Extract the [X, Y] coordinate from the center of the cell holding the provided text.  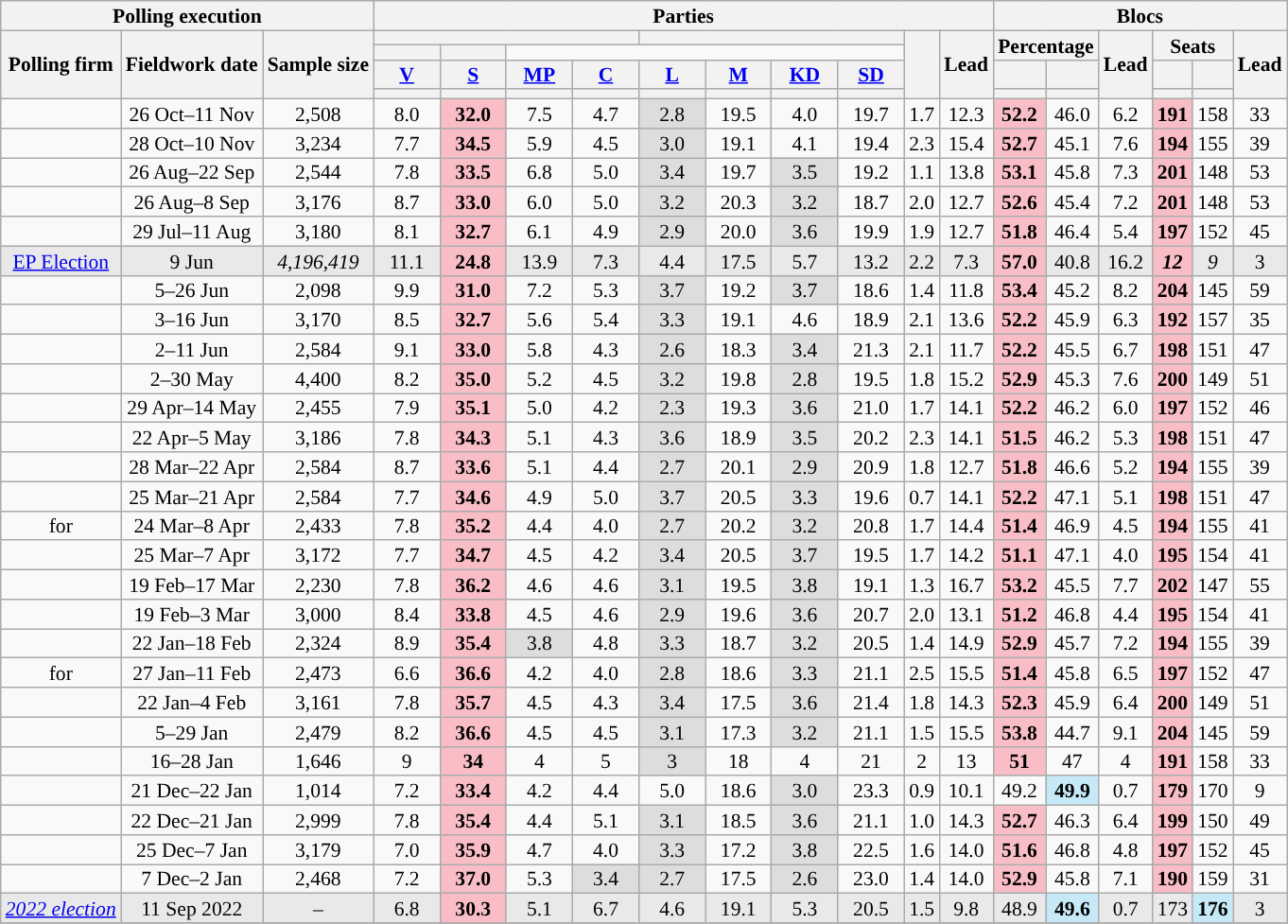
24 Mar–8 Apr [192, 526]
9.9 [407, 289]
23.3 [871, 791]
11 Sep 2022 [192, 908]
16–28 Jan [192, 760]
3–16 Jun [192, 320]
53.1 [1019, 172]
L [672, 74]
19.4 [871, 144]
6.3 [1125, 320]
31 [1260, 880]
173 [1173, 908]
21.4 [871, 702]
13.8 [966, 172]
20.7 [871, 615]
23.0 [871, 880]
45.3 [1072, 378]
179 [1173, 791]
2,324 [318, 643]
MP [539, 74]
37.0 [473, 880]
26 Aug–22 Sep [192, 172]
49.9 [1072, 791]
20.1 [739, 467]
26 Oct–11 Nov [192, 113]
53.8 [1019, 732]
192 [1173, 320]
8.9 [407, 643]
150 [1212, 821]
8.5 [407, 320]
11.1 [407, 261]
5.8 [539, 350]
52.3 [1019, 702]
EP Election [61, 261]
20.8 [871, 526]
– [318, 908]
2022 election [61, 908]
19.9 [871, 231]
14.4 [966, 526]
4,400 [318, 378]
V [407, 74]
6.6 [407, 673]
1,014 [318, 791]
57.0 [1019, 261]
49.2 [1019, 791]
170 [1212, 791]
3,179 [318, 849]
2,455 [318, 409]
13.6 [966, 320]
35.9 [473, 849]
26 Aug–8 Sep [192, 202]
157 [1212, 320]
7.9 [407, 409]
51.5 [1019, 437]
10.1 [966, 791]
9.8 [966, 908]
C [605, 74]
35.0 [473, 378]
5–26 Jun [192, 289]
33.5 [473, 172]
176 [1212, 908]
2,544 [318, 172]
190 [1173, 880]
5.9 [539, 144]
Seats [1193, 45]
1.3 [921, 584]
5.7 [805, 261]
7.0 [407, 849]
16.7 [966, 584]
22.5 [871, 849]
16.2 [1125, 261]
1.6 [921, 849]
33.6 [473, 467]
4,196,419 [318, 261]
5 [605, 760]
35.2 [473, 526]
2,999 [318, 821]
2,508 [318, 113]
1.0 [921, 821]
34.6 [473, 496]
2,479 [318, 732]
8.4 [407, 615]
2 [921, 760]
3,176 [318, 202]
30.3 [473, 908]
27 Jan–11 Feb [192, 673]
31.0 [473, 289]
S [473, 74]
SD [871, 74]
Fieldwork date [192, 64]
14.2 [966, 556]
2.5 [921, 673]
46.3 [1072, 821]
34.7 [473, 556]
3,161 [318, 702]
4.1 [805, 144]
22 Dec–21 Jan [192, 821]
45.4 [1072, 202]
45.7 [1072, 643]
19.8 [739, 378]
29 Jul–11 Aug [192, 231]
34.3 [473, 437]
13.9 [539, 261]
51.2 [1019, 615]
17.3 [739, 732]
35 [1260, 320]
Percentage [1046, 45]
2,098 [318, 289]
18.5 [739, 821]
13.1 [966, 615]
11.8 [966, 289]
46.6 [1072, 467]
33.4 [473, 791]
33.8 [473, 615]
34.5 [473, 144]
6.5 [1125, 673]
17.2 [739, 849]
2,433 [318, 526]
15.4 [966, 144]
8.1 [407, 231]
28 Mar–22 Apr [192, 467]
2–11 Jun [192, 350]
28 Oct–10 Nov [192, 144]
0.9 [921, 791]
20.9 [871, 467]
Polling firm [61, 64]
7 Dec–2 Jan [192, 880]
8.0 [407, 113]
29 Apr–14 May [192, 409]
Blocs [1140, 15]
45.1 [1072, 144]
20.3 [739, 202]
52.6 [1019, 202]
32.0 [473, 113]
3,180 [318, 231]
46.4 [1072, 231]
202 [1173, 584]
35.1 [473, 409]
55 [1260, 584]
2–30 May [192, 378]
13 [966, 760]
49.6 [1072, 908]
51.1 [1019, 556]
2,230 [318, 584]
22 Jan–18 Feb [192, 643]
2,468 [318, 880]
48.9 [1019, 908]
199 [1173, 821]
3,170 [318, 320]
45.2 [1072, 289]
22 Apr–5 May [192, 437]
44.7 [1072, 732]
2.2 [921, 261]
18.3 [739, 350]
3,000 [318, 615]
Polling execution [187, 15]
53.2 [1019, 584]
12 [1173, 261]
7.1 [1125, 880]
3,186 [318, 437]
14.9 [966, 643]
36.2 [473, 584]
35.7 [473, 702]
1.9 [921, 231]
5.6 [539, 320]
2,473 [318, 673]
13.2 [871, 261]
53.4 [1019, 289]
49 [1260, 821]
9 Jun [192, 261]
21 Dec–22 Jan [192, 791]
19 Feb–3 Mar [192, 615]
25 Mar–21 Apr [192, 496]
159 [1212, 880]
51.6 [1019, 849]
15.2 [966, 378]
21 [871, 760]
M [739, 74]
147 [1212, 584]
7.5 [539, 113]
20.0 [739, 231]
KD [805, 74]
6.2 [1125, 113]
24.8 [473, 261]
18 [739, 760]
1,646 [318, 760]
25 Mar–7 Apr [192, 556]
19.3 [739, 409]
21.3 [871, 350]
21.0 [871, 409]
11.7 [966, 350]
3,234 [318, 144]
22 Jan–4 Feb [192, 702]
6.1 [539, 231]
3,172 [318, 556]
12.3 [966, 113]
Parties [683, 15]
46.9 [1072, 526]
19 Feb–17 Mar [192, 584]
34 [473, 760]
Sample size [318, 64]
46.0 [1072, 113]
1.1 [921, 172]
40.8 [1072, 261]
5–29 Jan [192, 732]
25 Dec–7 Jan [192, 849]
46 [1260, 409]
